Provide the (X, Y) coordinate of the cell's center where the given text is located.  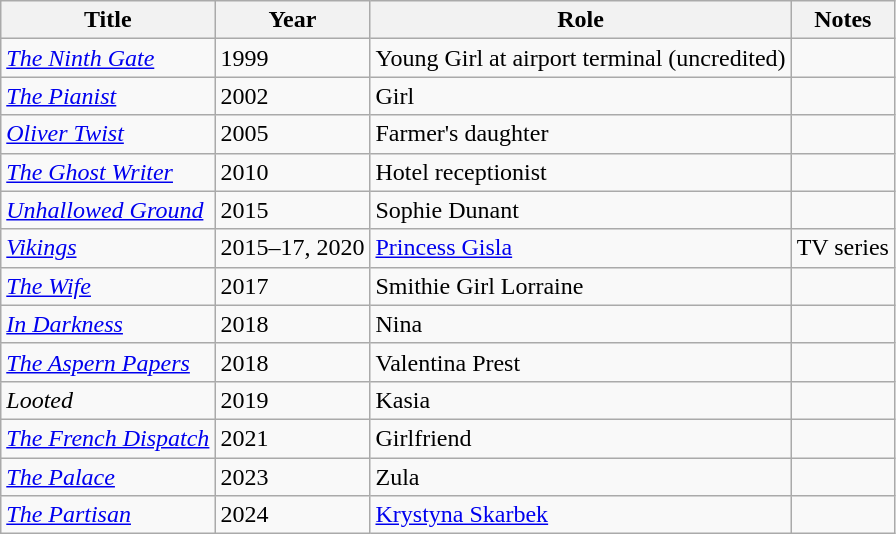
2002 (292, 96)
Notes (842, 20)
2024 (292, 515)
Hotel receptionist (580, 172)
The French Dispatch (108, 438)
Girl (580, 96)
TV series (842, 248)
The Wife (108, 286)
Princess Gisla (580, 248)
The Partisan (108, 515)
Zula (580, 477)
Girlfriend (580, 438)
2010 (292, 172)
Oliver Twist (108, 134)
The Ghost Writer (108, 172)
In Darkness (108, 324)
The Aspern Papers (108, 362)
Krystyna Skarbek (580, 515)
Young Girl at airport terminal (uncredited) (580, 58)
Kasia (580, 400)
Farmer's daughter (580, 134)
Looted (108, 400)
Year (292, 20)
The Pianist (108, 96)
Vikings (108, 248)
2005 (292, 134)
Unhallowed Ground (108, 210)
2015–17, 2020 (292, 248)
Valentina Prest (580, 362)
2019 (292, 400)
Title (108, 20)
Nina (580, 324)
1999 (292, 58)
2015 (292, 210)
2021 (292, 438)
2023 (292, 477)
The Palace (108, 477)
The Ninth Gate (108, 58)
Smithie Girl Lorraine (580, 286)
Role (580, 20)
2017 (292, 286)
Sophie Dunant (580, 210)
